Find where the given text appears and provide that cell's center as (x, y) coordinate. 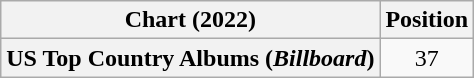
37 (427, 58)
Position (427, 20)
US Top Country Albums (Billboard) (190, 58)
Chart (2022) (190, 20)
